From the cell containing the given text, extract its center point as [X, Y] coordinate. 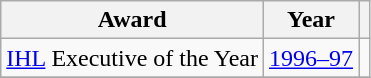
Award [132, 20]
Year [312, 20]
1996–97 [312, 58]
IHL Executive of the Year [132, 58]
